Detect which cell encompasses the target text, then output its [x, y] center coordinate. 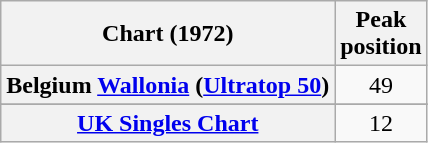
49 [381, 85]
Belgium Wallonia (Ultratop 50) [168, 85]
UK Singles Chart [168, 123]
12 [381, 123]
Peakposition [381, 34]
Chart (1972) [168, 34]
